Output the [X, Y] coordinate of the center of the cell containing the given text.  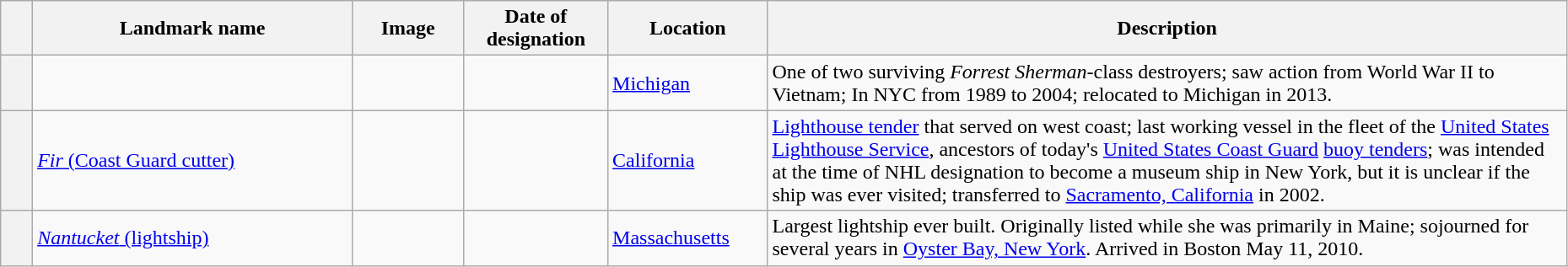
Image [408, 29]
California [688, 160]
Nantucket (lightship) [192, 238]
Location [688, 29]
Description [1167, 29]
Massachusetts [688, 238]
Fir (Coast Guard cutter) [192, 160]
Michigan [688, 83]
Date of designation [536, 29]
Landmark name [192, 29]
